Provide the [X, Y] coordinate of the cell's center where the given text is located.  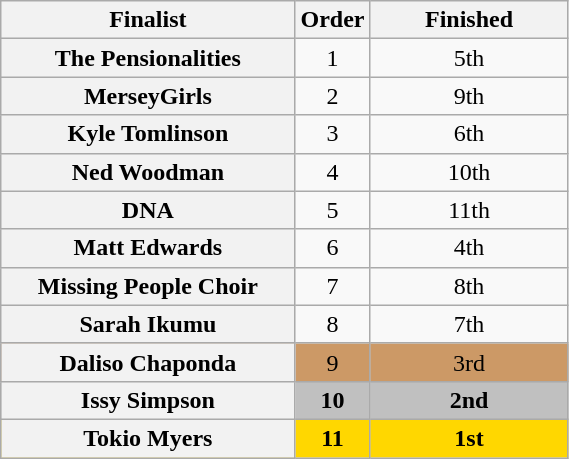
1st [469, 438]
3rd [469, 362]
6 [332, 248]
Ned Woodman [148, 172]
Issy Simpson [148, 400]
1 [332, 58]
5 [332, 210]
Kyle Tomlinson [148, 134]
Order [332, 20]
9th [469, 96]
5th [469, 58]
7th [469, 324]
Matt Edwards [148, 248]
6th [469, 134]
11th [469, 210]
4 [332, 172]
The Pensionalities [148, 58]
10th [469, 172]
Finished [469, 20]
8 [332, 324]
Finalist [148, 20]
10 [332, 400]
2 [332, 96]
11 [332, 438]
DNA [148, 210]
Daliso Chaponda [148, 362]
2nd [469, 400]
MerseyGirls [148, 96]
Sarah Ikumu [148, 324]
Missing People Choir [148, 286]
7 [332, 286]
3 [332, 134]
8th [469, 286]
4th [469, 248]
Tokio Myers [148, 438]
9 [332, 362]
